Return the [x, y] coordinate for the center point of the cell that contains the specified text.  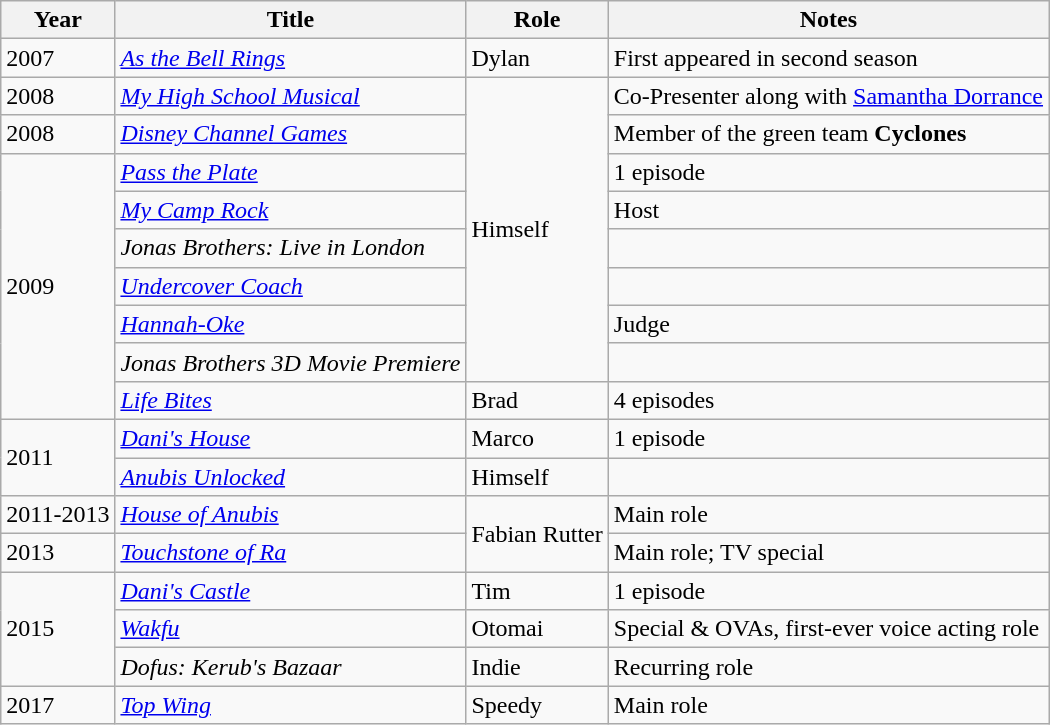
2011-2013 [58, 515]
2009 [58, 286]
Dofus: Kerub's Bazaar [290, 667]
First appeared in second season [828, 58]
Anubis Unlocked [290, 477]
Role [537, 20]
Touchstone of Ra [290, 553]
2011 [58, 457]
Tim [537, 591]
Disney Channel Games [290, 134]
Main role; TV special [828, 553]
Undercover Coach [290, 286]
Life Bites [290, 400]
2015 [58, 629]
2013 [58, 553]
Brad [537, 400]
Title [290, 20]
Top Wing [290, 705]
Dani's House [290, 438]
My High School Musical [290, 96]
4 episodes [828, 400]
Marco [537, 438]
House of Anubis [290, 515]
Otomai [537, 629]
Jonas Brothers 3D Movie Premiere [290, 362]
My Camp Rock [290, 210]
As the Bell Rings [290, 58]
Jonas Brothers: Live in London [290, 248]
Recurring role [828, 667]
Notes [828, 20]
Speedy [537, 705]
Wakfu [290, 629]
Dylan [537, 58]
Fabian Rutter [537, 534]
2007 [58, 58]
Indie [537, 667]
Year [58, 20]
Host [828, 210]
Member of the green team Cyclones [828, 134]
Special & OVAs, first-ever voice acting role [828, 629]
Hannah-Oke [290, 324]
Pass the Plate [290, 172]
2017 [58, 705]
Co-Presenter along with Samantha Dorrance [828, 96]
Dani's Castle [290, 591]
Judge [828, 324]
